Capture the cell that displays the provided text and extract its (x, y) central coordinate. 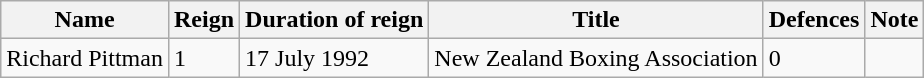
Reign (204, 20)
17 July 1992 (334, 58)
Defences (814, 20)
Richard Pittman (85, 58)
0 (814, 58)
New Zealand Boxing Association (596, 58)
Title (596, 20)
Duration of reign (334, 20)
Note (894, 20)
Name (85, 20)
1 (204, 58)
